Search for the cell housing the specified text and yield its [x, y] center coordinate. 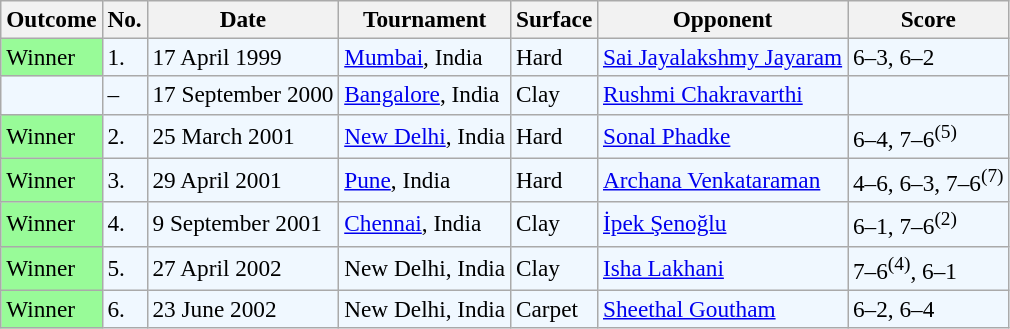
Chennai, India [425, 224]
5. [124, 268]
17 September 2000 [243, 95]
Sai Jayalakshmy Jayaram [723, 57]
No. [124, 19]
Score [928, 19]
Outcome [52, 19]
6. [124, 309]
İpek Şenoğlu [723, 224]
7–6(4), 6–1 [928, 268]
Bangalore, India [425, 95]
27 April 2002 [243, 268]
4–6, 6–3, 7–6(7) [928, 180]
Archana Venkataraman [723, 180]
Sonal Phadke [723, 136]
Date [243, 19]
6–4, 7–6(5) [928, 136]
Tournament [425, 19]
17 April 1999 [243, 57]
4. [124, 224]
Pune, India [425, 180]
Mumbai, India [425, 57]
3. [124, 180]
6–3, 6–2 [928, 57]
Isha Lakhani [723, 268]
25 March 2001 [243, 136]
Surface [554, 19]
29 April 2001 [243, 180]
Opponent [723, 19]
6–1, 7–6(2) [928, 224]
9 September 2001 [243, 224]
Carpet [554, 309]
– [124, 95]
23 June 2002 [243, 309]
Rushmi Chakravarthi [723, 95]
Sheethal Goutham [723, 309]
1. [124, 57]
2. [124, 136]
6–2, 6–4 [928, 309]
